From the cell containing the given text, extract its center point as (X, Y) coordinate. 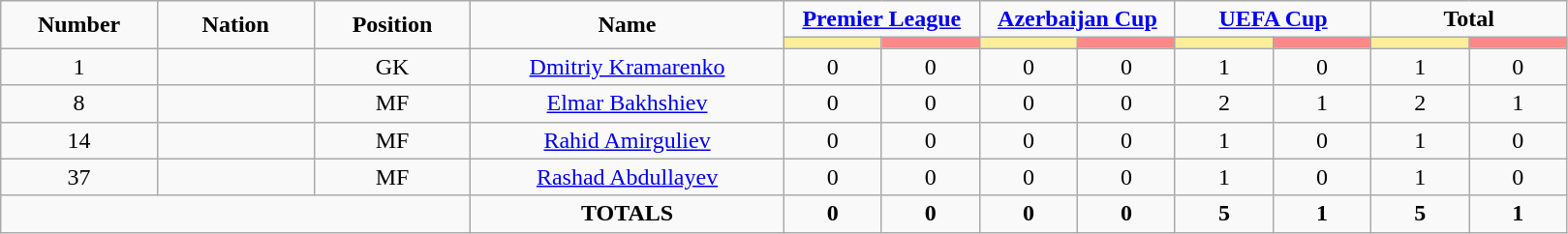
TOTALS (628, 214)
Name (628, 25)
Dmitriy Kramarenko (628, 67)
Premier League (881, 19)
UEFA Cup (1273, 19)
37 (79, 177)
Rashad Abdullayev (628, 177)
GK (392, 67)
8 (79, 103)
14 (79, 140)
Position (392, 25)
Elmar Bakhshiev (628, 103)
Total (1469, 19)
Nation (235, 25)
Number (79, 25)
Rahid Amirguliev (628, 140)
Azerbaijan Cup (1077, 19)
